Provide the [x, y] coordinate of the cell's center where the given text is located.  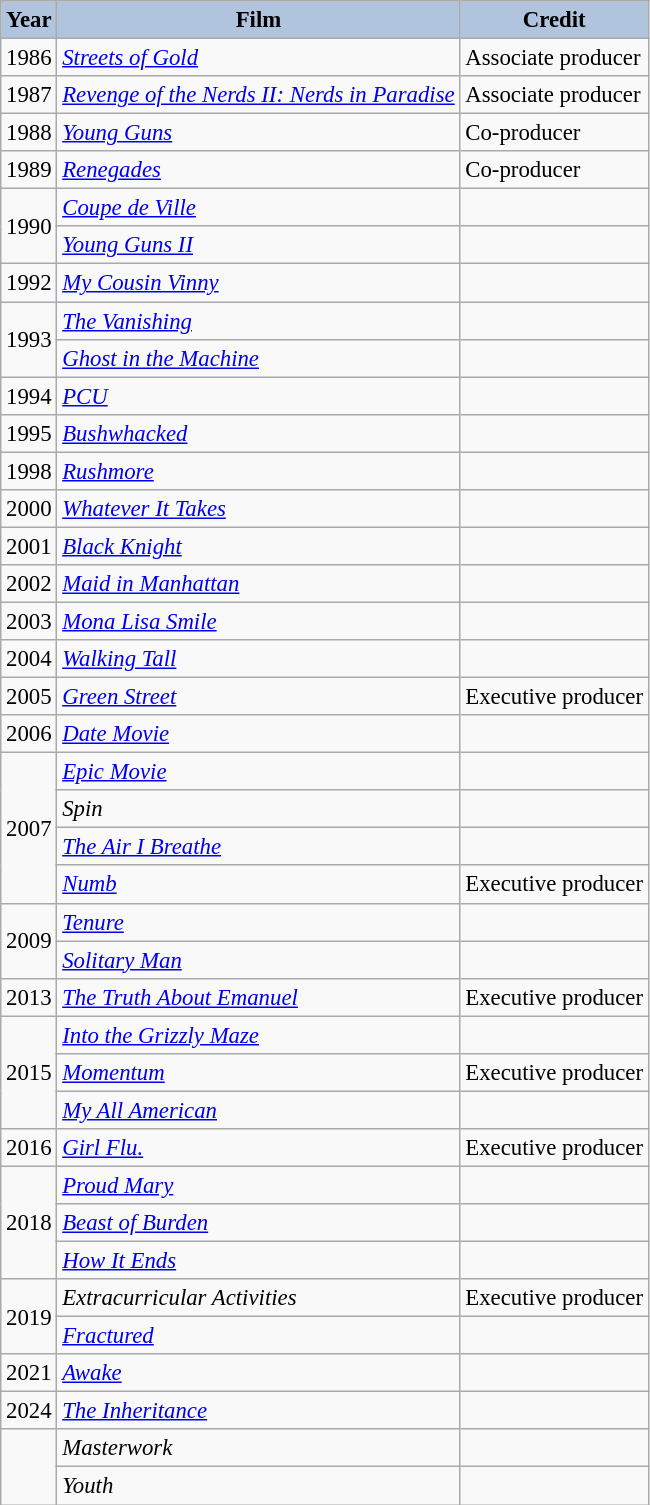
My Cousin Vinny [258, 283]
Awake [258, 1373]
Film [258, 20]
Spin [258, 809]
Revenge of the Nerds II: Nerds in Paradise [258, 95]
2019 [29, 1316]
Masterwork [258, 1449]
1992 [29, 283]
Fractured [258, 1336]
Rushmore [258, 471]
Young Guns [258, 133]
Extracurricular Activities [258, 1298]
Mona Lisa Smile [258, 621]
1988 [29, 133]
Whatever It Takes [258, 509]
Date Movie [258, 734]
2005 [29, 697]
Beast of Burden [258, 1223]
1998 [29, 471]
Maid in Manhattan [258, 584]
Coupe de Ville [258, 208]
1987 [29, 95]
Numb [258, 885]
2024 [29, 1411]
1989 [29, 170]
Walking Tall [258, 659]
The Vanishing [258, 321]
PCU [258, 396]
Solitary Man [258, 960]
Girl Flu. [258, 1148]
2013 [29, 997]
Momentum [258, 1073]
2009 [29, 940]
2003 [29, 621]
1994 [29, 396]
2000 [29, 509]
Epic Movie [258, 772]
2015 [29, 1072]
2006 [29, 734]
1990 [29, 226]
2016 [29, 1148]
Young Guns II [258, 245]
Proud Mary [258, 1185]
2007 [29, 828]
Bushwhacked [258, 433]
2018 [29, 1222]
2021 [29, 1373]
The Inheritance [258, 1411]
Black Knight [258, 546]
The Air I Breathe [258, 847]
My All American [258, 1110]
The Truth About Emanuel [258, 997]
Credit [554, 20]
Ghost in the Machine [258, 358]
How It Ends [258, 1261]
1993 [29, 340]
1995 [29, 433]
Year [29, 20]
Youth [258, 1486]
2001 [29, 546]
Green Street [258, 697]
1986 [29, 58]
Into the Grizzly Maze [258, 1035]
2004 [29, 659]
Renegades [258, 170]
Tenure [258, 922]
Streets of Gold [258, 58]
2002 [29, 584]
